Provide the [X, Y] coordinate of the cell's center where the given text is located.  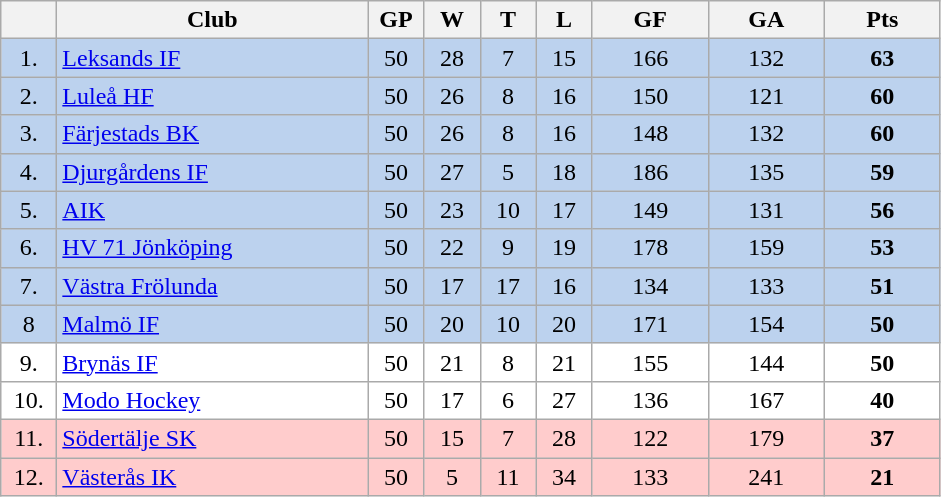
2. [29, 96]
4. [29, 172]
10. [29, 400]
241 [766, 477]
167 [766, 400]
GF [650, 20]
135 [766, 172]
9. [29, 362]
Modo Hockey [212, 400]
L [564, 20]
3. [29, 134]
Västra Frölunda [212, 286]
166 [650, 58]
159 [766, 248]
186 [650, 172]
Djurgårdens IF [212, 172]
131 [766, 210]
HV 71 Jönköping [212, 248]
Malmö IF [212, 324]
22 [452, 248]
121 [766, 96]
Västerås IK [212, 477]
179 [766, 438]
Leksands IF [212, 58]
37 [882, 438]
18 [564, 172]
1. [29, 58]
134 [650, 286]
155 [650, 362]
178 [650, 248]
7. [29, 286]
56 [882, 210]
Färjestads BK [212, 134]
6. [29, 248]
12. [29, 477]
136 [650, 400]
59 [882, 172]
AIK [212, 210]
Luleå HF [212, 96]
5. [29, 210]
144 [766, 362]
Pts [882, 20]
150 [650, 96]
23 [452, 210]
Södertälje SK [212, 438]
154 [766, 324]
148 [650, 134]
11 [508, 477]
34 [564, 477]
9 [508, 248]
122 [650, 438]
GP [396, 20]
19 [564, 248]
W [452, 20]
Brynäs IF [212, 362]
149 [650, 210]
171 [650, 324]
T [508, 20]
GA [766, 20]
11. [29, 438]
6 [508, 400]
51 [882, 286]
53 [882, 248]
Club [212, 20]
63 [882, 58]
40 [882, 400]
